Search for the cell housing the specified text and yield its [x, y] center coordinate. 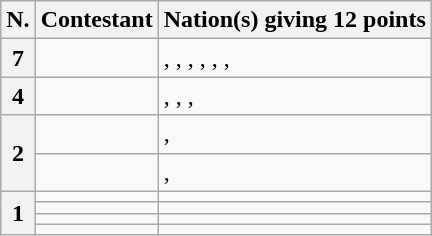
, , , [294, 96]
, , , , , , [294, 58]
N. [18, 20]
4 [18, 96]
Nation(s) giving 12 points [294, 20]
Contestant [96, 20]
1 [18, 213]
2 [18, 153]
7 [18, 58]
